Detect which cell encompasses the target text, then output its [x, y] center coordinate. 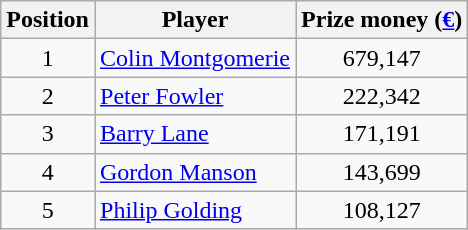
143,699 [382, 172]
Philip Golding [194, 210]
Prize money (€) [382, 20]
1 [48, 58]
679,147 [382, 58]
5 [48, 210]
Peter Fowler [194, 96]
Player [194, 20]
Gordon Manson [194, 172]
Colin Montgomerie [194, 58]
3 [48, 134]
171,191 [382, 134]
108,127 [382, 210]
2 [48, 96]
Position [48, 20]
4 [48, 172]
222,342 [382, 96]
Barry Lane [194, 134]
